Find where the given text appears and provide that cell's center as [X, Y] coordinate. 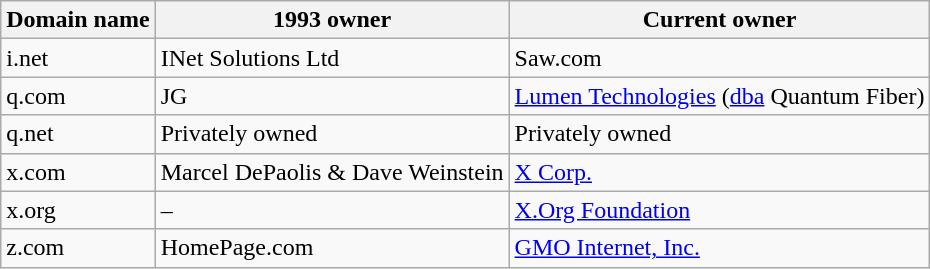
HomePage.com [332, 248]
Saw.com [720, 58]
– [332, 210]
1993 owner [332, 20]
x.com [78, 172]
i.net [78, 58]
Marcel DePaolis & Dave Weinstein [332, 172]
x.org [78, 210]
X.Org Foundation [720, 210]
JG [332, 96]
Current owner [720, 20]
q.net [78, 134]
Lumen Technologies (dba Quantum Fiber) [720, 96]
INet Solutions Ltd [332, 58]
z.com [78, 248]
GMO Internet, Inc. [720, 248]
Domain name [78, 20]
q.com [78, 96]
X Corp. [720, 172]
